Output the (x, y) coordinate of the center of the cell containing the given text.  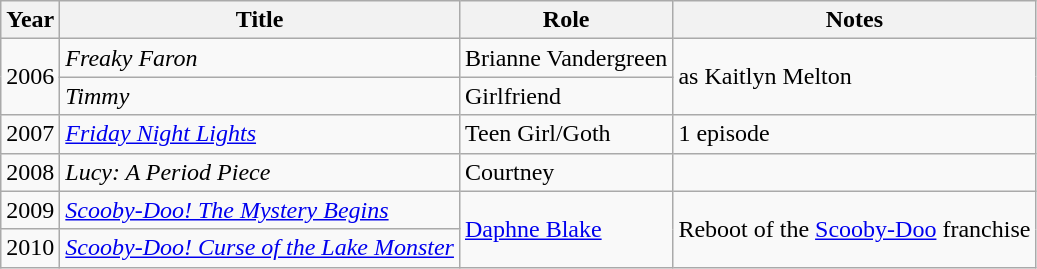
Year (30, 20)
Teen Girl/Goth (566, 134)
2006 (30, 77)
Brianne Vandergreen (566, 58)
Timmy (260, 96)
Scooby-Doo! Curse of the Lake Monster (260, 248)
Girlfriend (566, 96)
1 episode (854, 134)
Role (566, 20)
Scooby-Doo! The Mystery Begins (260, 210)
2007 (30, 134)
2009 (30, 210)
Reboot of the Scooby-Doo franchise (854, 229)
Friday Night Lights (260, 134)
Daphne Blake (566, 229)
Title (260, 20)
Freaky Faron (260, 58)
2008 (30, 172)
as Kaitlyn Melton (854, 77)
Courtney (566, 172)
2010 (30, 248)
Notes (854, 20)
Lucy: A Period Piece (260, 172)
